Determine the (x, y) coordinate at the center of the cell enclosing the given text.  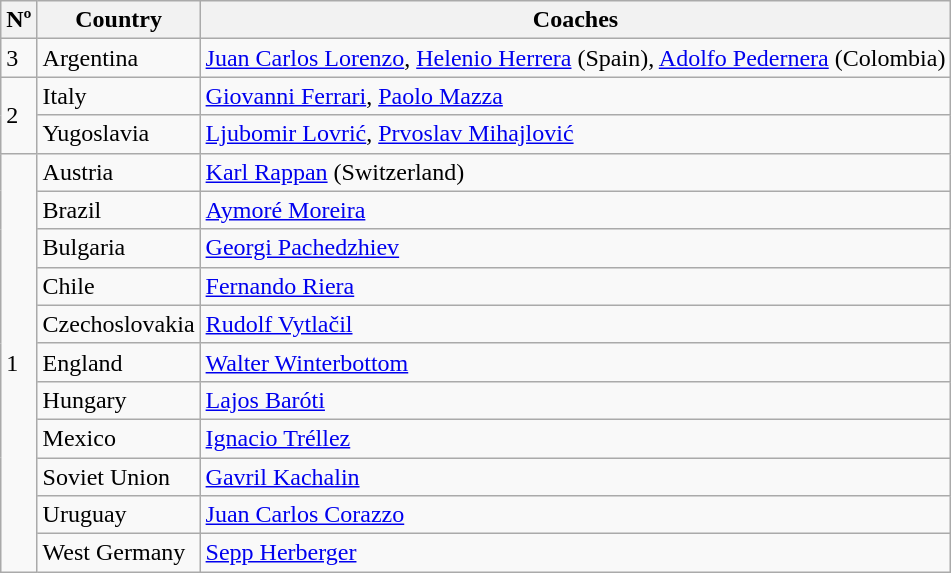
Argentina (118, 58)
Juan Carlos Corazzo (576, 515)
England (118, 362)
Austria (118, 172)
Italy (118, 96)
Coaches (576, 20)
Ignacio Tréllez (576, 438)
Ljubomir Lovrić, Prvoslav Mihajlović (576, 134)
Giovanni Ferrari, Paolo Mazza (576, 96)
Yugoslavia (118, 134)
Gavril Kachalin (576, 477)
Uruguay (118, 515)
2 (19, 115)
1 (19, 362)
Georgi Pachedzhiev (576, 248)
Aymoré Moreira (576, 210)
Lajos Baróti (576, 400)
Czechoslovakia (118, 324)
Brazil (118, 210)
West Germany (118, 553)
Rudolf Vytlačil (576, 324)
Fernando Riera (576, 286)
Karl Rappan (Switzerland) (576, 172)
3 (19, 58)
Walter Winterbottom (576, 362)
Nº (19, 20)
Soviet Union (118, 477)
Sepp Herberger (576, 553)
Chile (118, 286)
Country (118, 20)
Hungary (118, 400)
Juan Carlos Lorenzo, Helenio Herrera (Spain), Adolfo Pedernera (Colombia) (576, 58)
Bulgaria (118, 248)
Mexico (118, 438)
